Return (X, Y) of the center of cell containing provided text 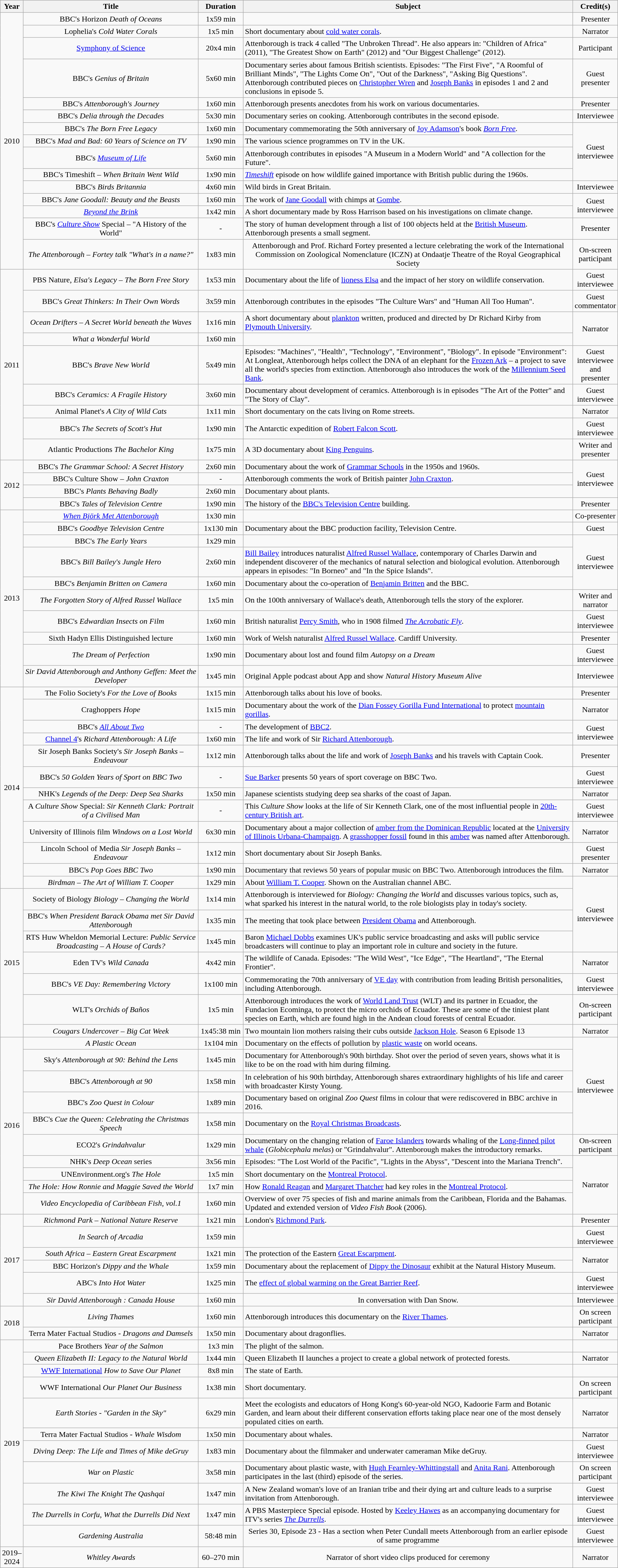
BBC's The Born Free Legacy (111, 128)
The Hole: How Ronnie and Maggie Saved the World (111, 1187)
Documentary about development of ceramics. Attenborough is in episodes "The Art of the Potter" and "The Story of Clay". (408, 395)
Symphony of Science (111, 48)
BBC's Genius of Britain (111, 78)
1x7 min (221, 1187)
When Björk Met Attenborough (111, 516)
In celebration of his 90th birthday, Attenborough shares extraordinary highlights of his life and career with broadcaster Kirsty Young. (408, 1081)
Eden TV's Wild Canada (111, 963)
The effect of global warming on the Great Barrier Reef. (408, 1283)
Ocean Drifters – A Secret World beneath the Waves (111, 322)
1x38 min (221, 1388)
PBS Nature, Elsa's Legacy – The Born Free Story (111, 280)
Whitley Awards (111, 1557)
BBC Horizon's Dippy and the Whale (111, 1266)
Sue Barker presents 50 years of sport coverage on BBC Two. (408, 777)
Two mountain lion mothers raising their cubs outside Jackson Hole. Season 6 Episode 13 (408, 1031)
Video Encyclopedia of Caribbean Fish, vol.1 (111, 1203)
BBC's Horizon Death of Oceans (111, 19)
University of Illinois film Windows on a Lost World (111, 832)
3x58 min (221, 1472)
Documentary about whales. (408, 1434)
Title (111, 7)
The wildlife of Canada. Episodes: "The Wild West", "Ice Edge", "The Heartland", "The Eternal Frontier". (408, 963)
BBC's Plants Behaving Badly (111, 491)
Lincoln School of Media Sir Joseph Banks – Endeavour (111, 853)
Documentary about the life of lioness Elsa and the impact of her story on wildlife conservation. (408, 280)
This Culture Show looks at the life of Sir Kenneth Clark, one of the most influential people in 20th-century British art. (408, 811)
Credit(s) (596, 7)
Documentary about the work of the Dian Fossey Gorilla Fund International to protect mountain gorillas. (408, 709)
Wild birds in Great Britain. (408, 187)
BBC's The Secrets of Scott's Hut (111, 428)
BBC's Culture Show – John Craxton (111, 479)
BBC's Cue the Queen: Celebrating the Christmas Speech (111, 1124)
Documentary about the filmmaker and underwater cameraman Mike deGruy. (408, 1451)
Documentary about lost and found film Autopsy on a Dream (408, 655)
A short documentary about plankton written, produced and directed by Dr Richard Kirby from Plymouth University. (408, 322)
60–270 min (221, 1557)
Richmond Park – National Nature Reserve (111, 1220)
6x30 min (221, 832)
War on Plastic (111, 1472)
Documentary about the BBC production facility, Television Centre. (408, 529)
Attenborough talks about the life and work of Joseph Banks and his travels with Captain Cook. (408, 756)
Narrator of short video clips produced for ceremony (408, 1557)
58:48 min (221, 1536)
British naturalist Percy Smith, who in 1908 filmed The Acrobatic Fly. (408, 621)
The Folio Society's For the Love of Books (111, 693)
BBC's The Early Years (111, 541)
London's Richmond Park. (408, 1220)
NHK's Deep Ocean series (111, 1162)
What a Wonderful World (111, 339)
1x53 min (221, 280)
4x42 min (221, 963)
BBC's VE Day: Remembering Victory (111, 984)
2019 (12, 1443)
Living Thames (111, 1317)
1x16 min (221, 322)
About William T. Cooper. Shown on the Australian channel ABC. (408, 882)
The state of Earth. (408, 1371)
Cougars Undercover – Big Cat Week (111, 1031)
Guest (596, 529)
BBC's Culture Show Special – "A History of the World" (111, 229)
Society of Biology Biology – Changing the World (111, 899)
Gardening Australia (111, 1536)
Documentary commemorating the 50th anniversary of Joy Adamson's book Born Free. (408, 128)
BBC's Delia through the Decades (111, 116)
A 3D documentary about King Penguins. (408, 449)
Sky's Attenborough at 90: Behind the Lens (111, 1060)
Year (12, 7)
1x30 min (221, 516)
1x14 min (221, 899)
WLT's Orchids of Baños (111, 1009)
1x25 min (221, 1283)
BBC's When President Barack Obama met Sir David Attenborough (111, 920)
BBC's Tales of Television Centre (111, 504)
Documentary on the Royal Christmas Broadcasts. (408, 1124)
A Culture Show Special: Sir Kenneth Clark: Portrait of a Civilised Man (111, 811)
Guest commentator (596, 301)
The Kiwi The Knight The Qashqai (111, 1493)
2012 (12, 485)
Diving Deep: The Life and Times of Mike deGruy (111, 1451)
Short documentary on the cats living on Rome streets. (408, 411)
Queen Elizabeth II launches a project to create a global network of protected forests. (408, 1358)
Documentary series on cooking. Attenborough contributes in the second episode. (408, 116)
ECO2's Grindahvalur (111, 1145)
The protection of the Eastern Great Escarpment. (408, 1254)
Documentary that reviews 50 years of popular music on BBC Two. Attenborough introduces the film. (408, 870)
Attenborough comments the work of British painter John Craxton. (408, 479)
The work of Jane Goodall with chimps at Gombe. (408, 199)
Documentary about plants. (408, 491)
In conversation with Dan Snow. (408, 1300)
Participant (596, 48)
1x42 min (221, 212)
Attenborough contributes in episodes "A Museum in a Modern World" and "A collection for the Future". (408, 158)
BBC's Mad and Bad: 60 Years of Science on TV (111, 141)
1x75 min (221, 449)
1x100 min (221, 984)
Guest interviewee and presenter (596, 365)
2015 (12, 963)
On the 100th anniversary of Wallace's death, Attenborough tells the story of the explorer. (408, 600)
A Plastic Ocean (111, 1043)
Attenborough presents anecdotes from his work on various documentaries. (408, 104)
Channel 4's Richard Attenborough: A Life (111, 739)
Original Apple podcast about App and show Natural History Museum Alive (408, 676)
3x60 min (221, 395)
Sir David Attenborough and Anthony Geffen: Meet the Developer (111, 676)
Craghoppers Hope (111, 709)
In Search of Arcadia (111, 1237)
How Ronald Reagan and Margaret Thatcher had key roles in the Montreal Protocol. (408, 1187)
Short documentary about cold water corals. (408, 31)
The plight of the salmon. (408, 1346)
6x29 min (221, 1413)
BBC's All About Two (111, 726)
5x49 min (221, 365)
5x30 min (221, 116)
South Africa – Eastern Great Escarpment (111, 1254)
Sixth Hadyn Ellis Distinguished lecture (111, 638)
Animal Planet's A City of Wild Cats (111, 411)
2013 (12, 599)
The various science programmes on TV in the UK. (408, 141)
8x8 min (221, 1371)
NHK's Legends of the Deep: Deep Sea Sharks (111, 794)
Documentary for Attenborough's 90th birthday. Shot over the period of seven years, shows what it is like to be on the road with him during filming. (408, 1060)
1x89 min (221, 1103)
2019–2024 (12, 1557)
The Attenborough – Fortey talk "What's in a name?" (111, 254)
Sir David Attenborough : Canada House (111, 1300)
Documentary based on original Zoo Quest films in colour that were rediscovered in BBC archive in 2016. (408, 1103)
1x11 min (221, 411)
2018 (12, 1322)
Attenborough contributes in the episodes "The Culture Wars" and "Human All Too Human". (408, 301)
The history of the BBC's Television Centre building. (408, 504)
Short documentary about Sir Joseph Banks. (408, 853)
Short documentary on the Montreal Protocol. (408, 1174)
20x4 min (221, 48)
1x3 min (221, 1346)
The Dream of Perfection (111, 655)
BBC's Brave New World (111, 365)
The life and work of Sir Richard Attenborough. (408, 739)
BBC's The Grammar School: A Secret History (111, 466)
2017 (12, 1260)
Beyond the Brink (111, 212)
Timeshift episode on how wildlife gained importance with British public during the 1960s. (408, 174)
Queen Elizabeth II: Legacy to the Natural World (111, 1358)
2011 (12, 365)
Birdman – The Art of William T. Cooper (111, 882)
Series 30, Episode 23 - Has a section when Peter Cundall meets Attenborough from an earlier episode of same programme (408, 1536)
BBC's Zoo Quest in Colour (111, 1103)
Work of Welsh naturalist Alfred Russel Wallace. Cardiff University. (408, 638)
BBC's Goodbye Television Centre (111, 529)
The Durrells in Corfu, What the Durrells Did Next (111, 1515)
3x56 min (221, 1162)
BBC's Museum of Life (111, 158)
1x45:38 min (221, 1031)
BBC's Attenborough at 90 (111, 1081)
4x60 min (221, 187)
2014 (12, 788)
Documentary on the effects of pollution by plastic waste on world oceans. (408, 1043)
2016 (12, 1126)
Writer and presenter (596, 449)
BBC's Birds Britannia (111, 187)
1x130 min (221, 529)
Documentary about the replacement of Dippy the Dinosaur exhibit at the Natural History Museum. (408, 1266)
Co-presenter (596, 516)
A short documentary made by Ross Harrison based on his investigations on climate change. (408, 212)
BBC's Jane Goodall: Beauty and the Beasts (111, 199)
Commemorating the 70th anniversary of VE day with contribution from leading British personalities, including Attenborough. (408, 984)
BBC's 50 Golden Years of Sport on BBC Two (111, 777)
Documentary about the co-operation of Benjamin Britten and the BBC. (408, 583)
BBC's Benjamin Britten on Camera (111, 583)
The Forgotten Story of Alfred Russel Wallace (111, 600)
BBC's Edwardian Insects on Film (111, 621)
Terra Mater Factual Studios - Whale Wisdom (111, 1434)
Documentary about dragonflies. (408, 1333)
Pace Brothers Year of the Salmon (111, 1346)
A PBS Masterpiece Special episode. Hosted by Keeley Hawes as an accompanying documentary for ITV's series The Durrells. (408, 1515)
Duration (221, 7)
Lophelia's Cold Water Corals (111, 31)
The meeting that took place between President Obama and Attenborough. (408, 920)
Short documentary. (408, 1388)
Attenborough talks about his love of books. (408, 693)
BBC's Great Thinkers: In Their Own Words (111, 301)
Terra Mater Factual Studios - Dragons and Damsels (111, 1333)
Writer and narrator (596, 600)
ABC's Into Hot Water (111, 1283)
The development of BBC2. (408, 726)
The story of human development through a list of 100 objects held at the British Museum. Attenborough presents a small segment. (408, 229)
3x59 min (221, 301)
A New Zealand woman's love of an Iranian tribe and their dying art and culture leads to a surprise invitation from Attenborough. (408, 1493)
BBC's Timeshift – When Britain Went Wild (111, 174)
1x44 min (221, 1358)
Attenborough introduces this documentary on the River Thames. (408, 1317)
BBC's Attenborough's Journey (111, 104)
Episodes: "The Lost World of the Pacific", "Lights in the Abyss", "Descent into the Mariana Trench". (408, 1162)
Sir Joseph Banks Society's Sir Joseph Banks – Endeavour (111, 756)
RTS Huw Wheldon Memorial Lecture: Public Service Broadcasting – A House of Cards? (111, 942)
WWF International Our Planet Our Business (111, 1388)
Japanese scientists studying deep sea sharks of the coast of Japan. (408, 794)
WWF International How to Save Our Planet (111, 1371)
BBC's Ceramics: A Fragile History (111, 395)
Atlantic Productions The Bachelor King (111, 449)
Earth Stories - "Garden in the Sky" (111, 1413)
1x104 min (221, 1043)
Documentary about the work of Grammar Schools in the 1950s and 1960s. (408, 466)
2010 (12, 141)
BBC's Bill Bailey's Jungle Hero (111, 562)
1x35 min (221, 920)
UNEnvironment.org's The Hole (111, 1174)
Subject (408, 7)
BBC's Pop Goes BBC Two (111, 870)
The Antarctic expedition of Robert Falcon Scott. (408, 428)
